Extract the [X, Y] coordinate from the center of the cell holding the provided text.  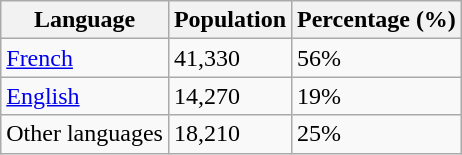
English [85, 96]
French [85, 58]
14,270 [230, 96]
Population [230, 20]
41,330 [230, 58]
Other languages [85, 134]
18,210 [230, 134]
25% [377, 134]
19% [377, 96]
Percentage (%) [377, 20]
Language [85, 20]
56% [377, 58]
